Find where the given text appears and provide that cell's center as [X, Y] coordinate. 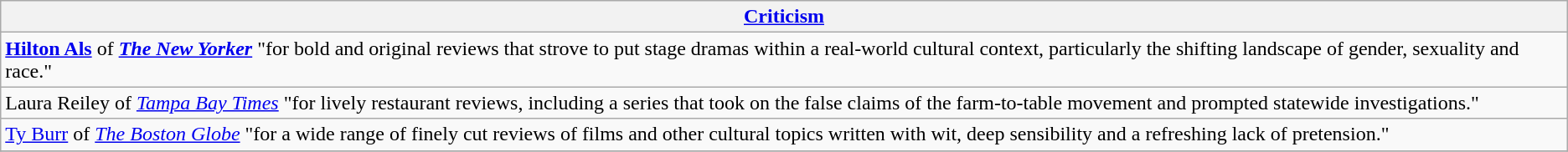
Criticism [784, 17]
